Extract the (x, y) coordinate from the center of the cell holding the provided text.  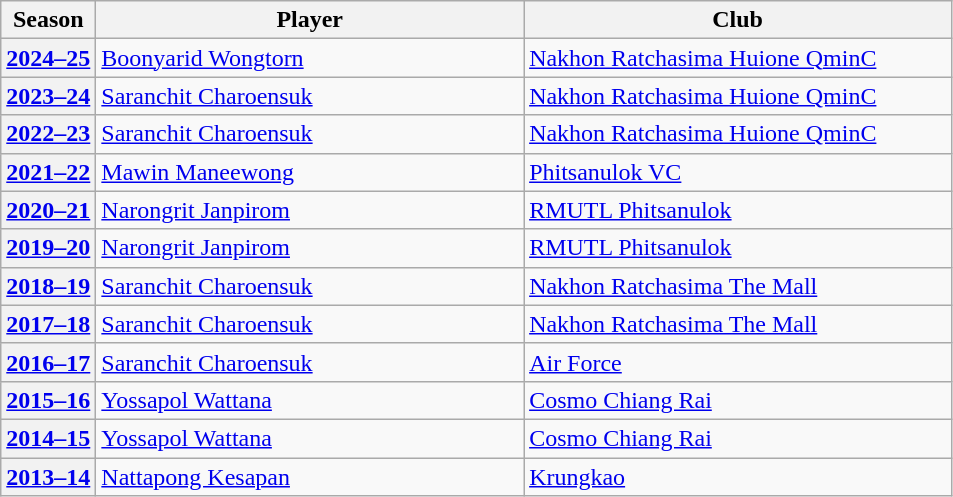
2016–17 (48, 362)
2015–16 (48, 400)
2018–19 (48, 286)
2014–15 (48, 438)
Krungkao (738, 477)
2022–23 (48, 134)
2024–25 (48, 58)
Air Force (738, 362)
2023–24 (48, 96)
Phitsanulok VC (738, 172)
Player (310, 20)
2021–22 (48, 172)
2017–18 (48, 324)
2019–20 (48, 248)
Mawin Maneewong (310, 172)
Nattapong Kesapan (310, 477)
2013–14 (48, 477)
2020–21 (48, 210)
Club (738, 20)
Boonyarid Wongtorn (310, 58)
Season (48, 20)
